Capture the cell that displays the provided text and extract its (x, y) central coordinate. 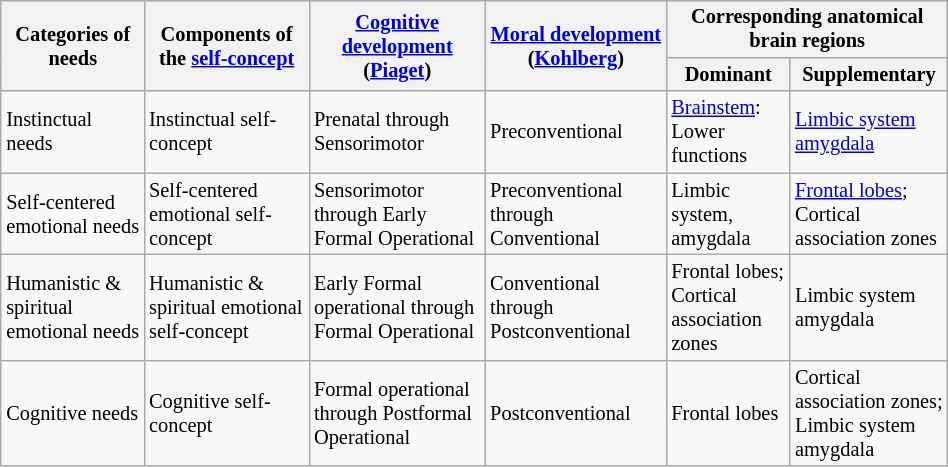
Cognitive development(Piaget) (397, 46)
Frontal lobes (728, 413)
Components of the self-concept (226, 46)
Self-centered emotional self-concept (226, 214)
Corresponding anatomical brain regions (806, 29)
Self-centered emotional needs (72, 214)
Cortical association zones;Limbic systemamygdala (869, 413)
Cognitive self-concept (226, 413)
Limbic system,amygdala (728, 214)
Preconventional through Conventional (576, 214)
Prenatal through Sensorimotor (397, 132)
Dominant (728, 75)
Humanistic & spiritual emotional self-concept (226, 308)
Humanistic & spiritual emotional needs (72, 308)
Early Formal operational through Formal Operational (397, 308)
Moral development(Kohlberg) (576, 46)
Cognitive needs (72, 413)
Instinctual self-concept (226, 132)
Postconventional (576, 413)
Supplementary (869, 75)
Formal operational through Postformal Operational (397, 413)
Brainstem: Lower functions (728, 132)
Sensorimotor through Early Formal Operational (397, 214)
Instinctual needs (72, 132)
Preconventional (576, 132)
Conventional through Postconventional (576, 308)
Categories of needs (72, 46)
